Provide the [x, y] coordinate of the cell's center where the given text is located.  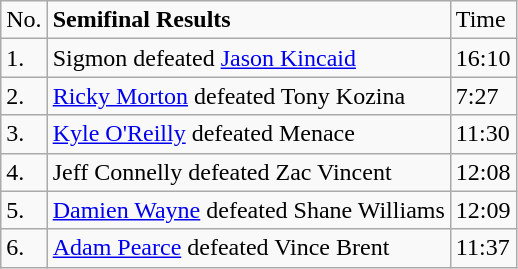
6. [24, 248]
12:08 [483, 172]
2. [24, 96]
1. [24, 58]
Sigmon defeated Jason Kincaid [248, 58]
11:30 [483, 134]
Jeff Connelly defeated Zac Vincent [248, 172]
16:10 [483, 58]
5. [24, 210]
4. [24, 172]
11:37 [483, 248]
Time [483, 20]
Adam Pearce defeated Vince Brent [248, 248]
No. [24, 20]
Kyle O'Reilly defeated Menace [248, 134]
7:27 [483, 96]
3. [24, 134]
Damien Wayne defeated Shane Williams [248, 210]
12:09 [483, 210]
Ricky Morton defeated Tony Kozina [248, 96]
Semifinal Results [248, 20]
